From the cell containing the given text, extract its center point as [x, y] coordinate. 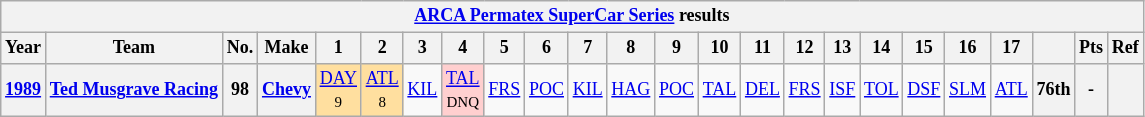
TOL [882, 90]
4 [463, 48]
16 [968, 48]
76th [1054, 90]
DEL [763, 90]
Team [134, 48]
HAG [631, 90]
TALDNQ [463, 90]
ARCA Permatex SuperCar Series results [572, 16]
8 [631, 48]
3 [422, 48]
13 [842, 48]
10 [719, 48]
15 [924, 48]
TAL [719, 90]
SLM [968, 90]
No. [240, 48]
7 [588, 48]
14 [882, 48]
11 [763, 48]
ATL [1011, 90]
6 [547, 48]
1 [338, 48]
Chevy [287, 90]
Ted Musgrave Racing [134, 90]
Year [24, 48]
1989 [24, 90]
5 [504, 48]
Ref [1125, 48]
Pts [1092, 48]
98 [240, 90]
ISF [842, 90]
- [1092, 90]
Make [287, 48]
17 [1011, 48]
2 [382, 48]
9 [677, 48]
12 [804, 48]
DSF [924, 90]
ATL8 [382, 90]
DAY9 [338, 90]
